Provide the (x, y) coordinate of the cell's center where the given text is located.  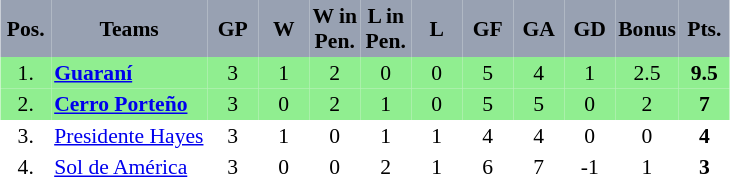
Guaraní (129, 73)
GA (538, 28)
Cerro Porteño (129, 104)
2.5 (647, 73)
Pts. (704, 28)
GP (232, 28)
1. (26, 73)
W in Pen. (334, 28)
Pos. (26, 28)
GF (488, 28)
9.5 (704, 73)
3. (26, 136)
Bonus (647, 28)
Teams (129, 28)
L in Pen. (386, 28)
L (436, 28)
2. (26, 104)
W (284, 28)
Presidente Hayes (129, 136)
GD (590, 28)
7 (704, 104)
